Capture the cell that displays the provided text and extract its [x, y] central coordinate. 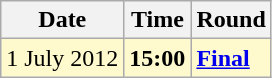
15:00 [158, 58]
Date [62, 20]
Round [231, 20]
Time [158, 20]
Final [231, 58]
1 July 2012 [62, 58]
